Provide the [X, Y] coordinate of the cell's center where the given text is located.  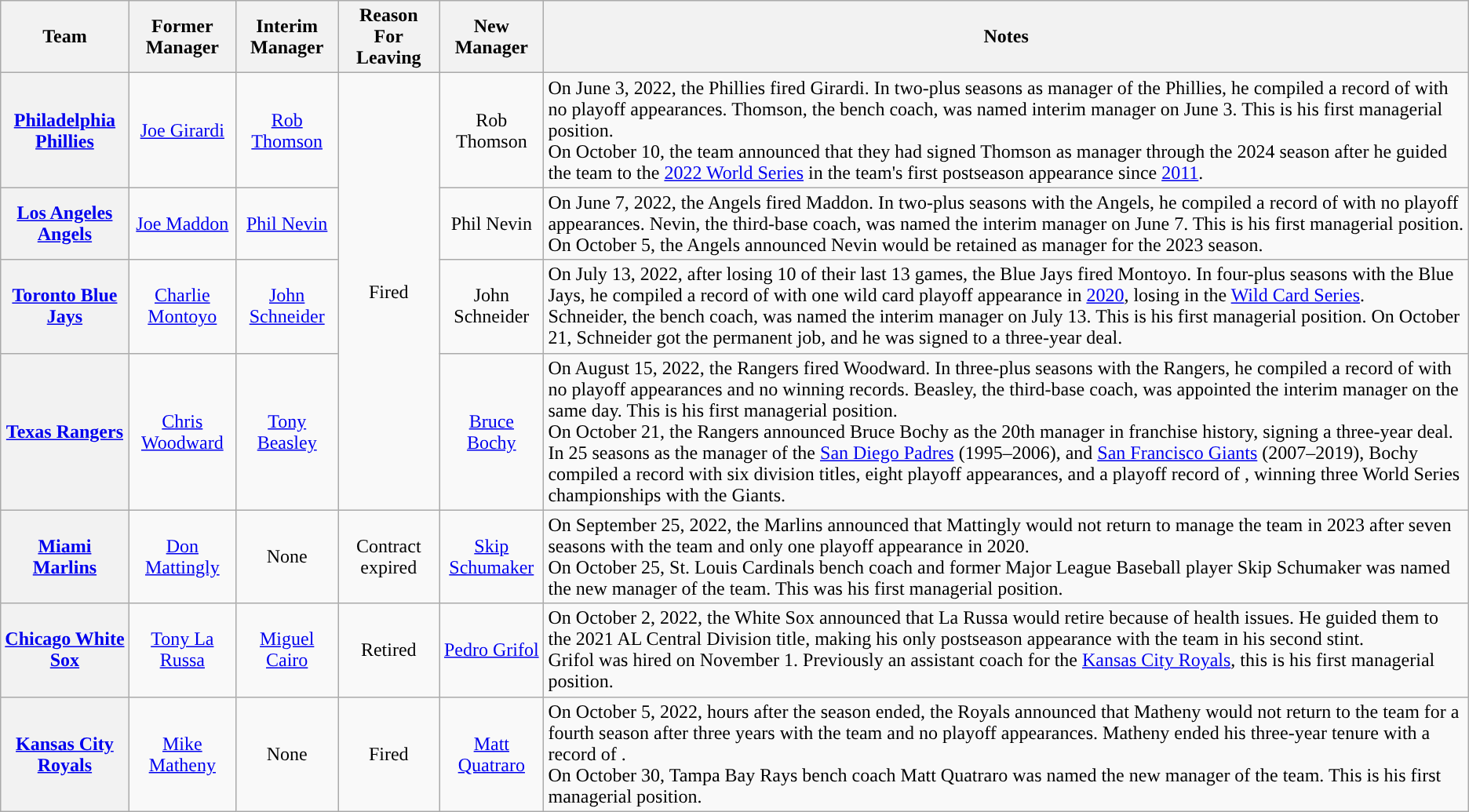
Toronto Blue Jays [64, 306]
Joe Maddon [182, 224]
Former Manager [182, 37]
Chris Woodward [182, 431]
Los Angeles Angels [64, 224]
Tony Beasley [287, 431]
Philadelphia Phillies [64, 130]
Tony La Russa [182, 650]
Texas Rangers [64, 431]
Matt Quatraro [491, 754]
Mike Matheny [182, 754]
Pedro Grifol [491, 650]
Charlie Montoyo [182, 306]
Reason For Leaving [389, 37]
Team [64, 37]
Bruce Bochy [491, 431]
Don Mattingly [182, 557]
Chicago White Sox [64, 650]
Skip Schumaker [491, 557]
Miguel Cairo [287, 650]
Kansas City Royals [64, 754]
New Manager [491, 37]
Interim Manager [287, 37]
Contract expired [389, 557]
Retired [389, 650]
Miami Marlins [64, 557]
Joe Girardi [182, 130]
Notes [1006, 37]
